Detect which cell encompasses the target text, then output its [X, Y] center coordinate. 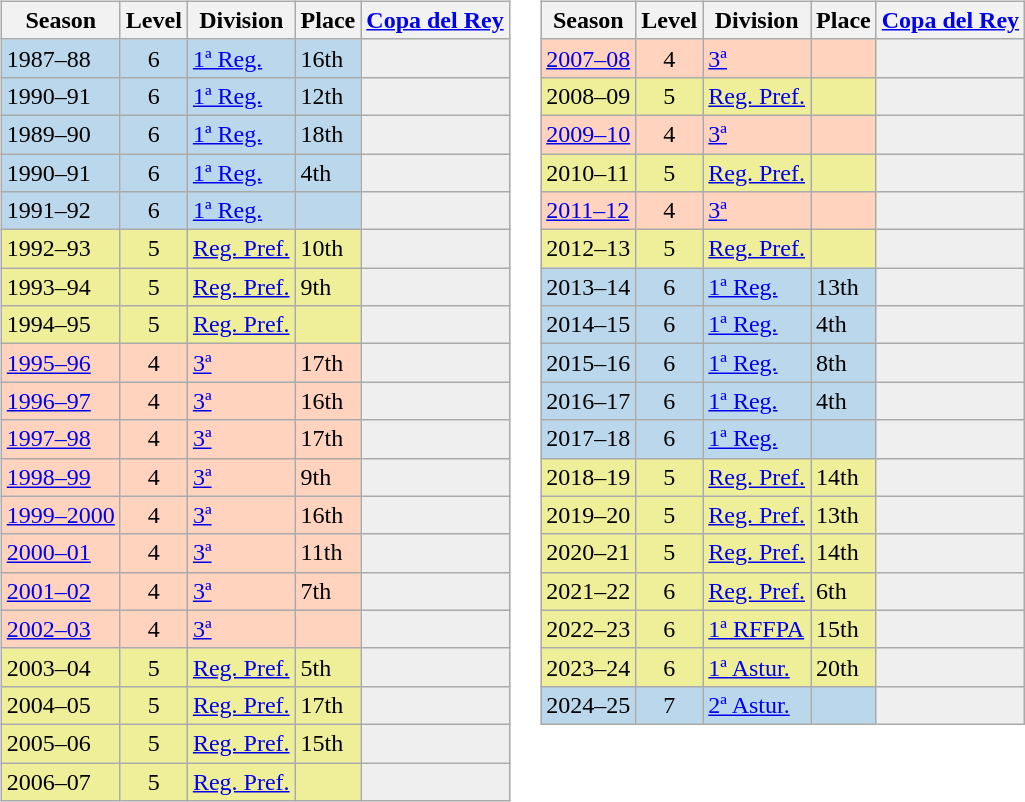
2008–09 [588, 96]
1992–93 [60, 249]
2002–03 [60, 629]
2007–08 [588, 58]
2ª Astur. [757, 705]
1991–92 [60, 211]
2005–06 [60, 743]
2015–16 [588, 363]
2000–01 [60, 553]
12th [328, 96]
1995–96 [60, 363]
2009–10 [588, 134]
2010–11 [588, 173]
1999–2000 [60, 515]
5th [328, 667]
1997–98 [60, 439]
2012–13 [588, 249]
2018–19 [588, 477]
2021–22 [588, 591]
8th [844, 363]
6th [844, 591]
2020–21 [588, 553]
2019–20 [588, 515]
1989–90 [60, 134]
7 [670, 705]
2011–12 [588, 211]
2016–17 [588, 401]
1993–94 [60, 287]
2013–14 [588, 287]
1996–97 [60, 401]
11th [328, 553]
20th [844, 667]
18th [328, 134]
2014–15 [588, 325]
1998–99 [60, 477]
1ª RFFPA [757, 629]
1987–88 [60, 58]
1994–95 [60, 325]
2022–23 [588, 629]
2006–07 [60, 781]
2024–25 [588, 705]
2001–02 [60, 591]
2023–24 [588, 667]
7th [328, 591]
2004–05 [60, 705]
2003–04 [60, 667]
10th [328, 249]
2017–18 [588, 439]
1ª Astur. [757, 667]
